Find where the given text appears and provide that cell's center as [x, y] coordinate. 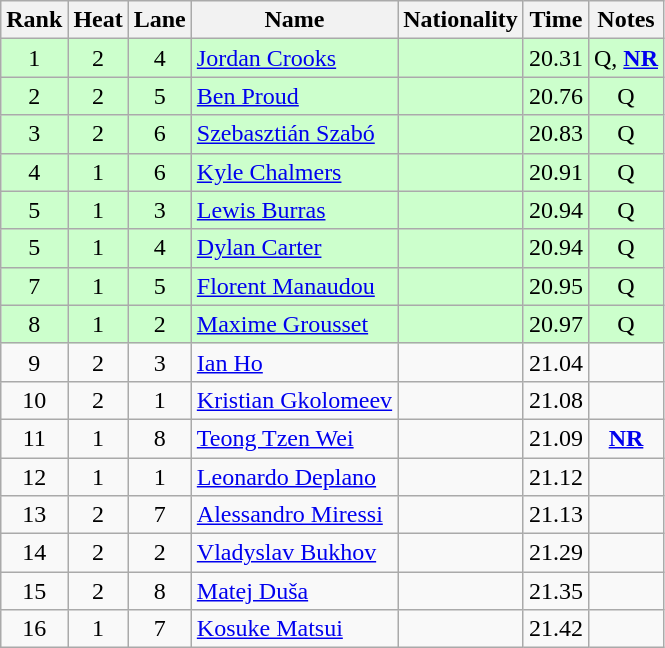
Lewis Burras [294, 210]
21.29 [556, 553]
21.13 [556, 515]
Maxime Grousset [294, 324]
Kosuke Matsui [294, 629]
9 [34, 362]
NR [626, 438]
Ben Proud [294, 96]
21.08 [556, 400]
Jordan Crooks [294, 58]
14 [34, 553]
21.35 [556, 591]
20.91 [556, 172]
Notes [626, 20]
13 [34, 515]
Florent Manaudou [294, 286]
Heat [98, 20]
Time [556, 20]
20.76 [556, 96]
Ian Ho [294, 362]
Name [294, 20]
20.83 [556, 134]
12 [34, 477]
Leonardo Deplano [294, 477]
15 [34, 591]
Dylan Carter [294, 248]
Teong Tzen Wei [294, 438]
Nationality [461, 20]
21.04 [556, 362]
16 [34, 629]
11 [34, 438]
Rank [34, 20]
Kyle Chalmers [294, 172]
Lane [160, 20]
20.31 [556, 58]
Alessandro Miressi [294, 515]
10 [34, 400]
Kristian Gkolomeev [294, 400]
20.97 [556, 324]
21.12 [556, 477]
20.95 [556, 286]
Szebasztián Szabó [294, 134]
Q, NR [626, 58]
21.42 [556, 629]
21.09 [556, 438]
Matej Duša [294, 591]
Vladyslav Bukhov [294, 553]
